Identify which cell holds the provided text, then report its [X, Y] central coordinate. 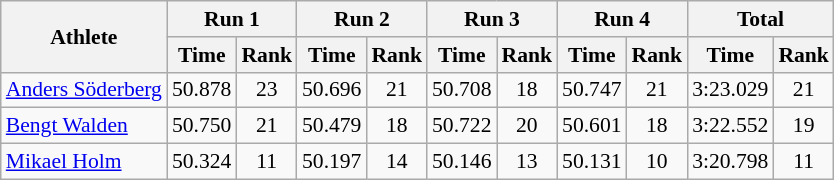
50.747 [592, 90]
3:23.029 [730, 90]
50.479 [332, 126]
10 [658, 162]
Total [760, 19]
50.696 [332, 90]
Bengt Walden [84, 126]
Run 1 [232, 19]
50.708 [462, 90]
3:20.798 [730, 162]
20 [526, 126]
50.601 [592, 126]
14 [396, 162]
50.750 [202, 126]
50.197 [332, 162]
Run 4 [622, 19]
50.878 [202, 90]
50.131 [592, 162]
Mikael Holm [84, 162]
19 [804, 126]
3:22.552 [730, 126]
23 [266, 90]
50.146 [462, 162]
Run 2 [362, 19]
Run 3 [492, 19]
50.722 [462, 126]
Anders Söderberg [84, 90]
50.324 [202, 162]
13 [526, 162]
Athlete [84, 36]
